For the text-containing cell, return its midpoint in [X, Y] coordinate format. 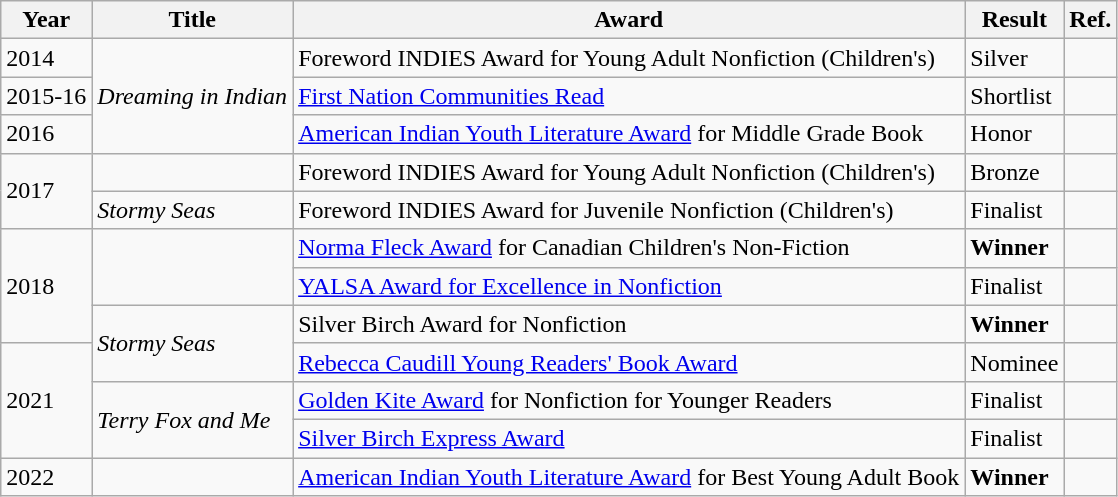
American Indian Youth Literature Award for Middle Grade Book [629, 134]
Nominee [1014, 362]
2018 [46, 286]
Result [1014, 20]
First Nation Communities Read [629, 96]
Silver Birch Award for Nonfiction [629, 324]
Year [46, 20]
2015-16 [46, 96]
2014 [46, 58]
Bronze [1014, 172]
Honor [1014, 134]
2016 [46, 134]
Foreword INDIES Award for Juvenile Nonfiction (Children's) [629, 210]
American Indian Youth Literature Award for Best Young Adult Book [629, 477]
2022 [46, 477]
2021 [46, 400]
2017 [46, 191]
Silver [1014, 58]
YALSA Award for Excellence in Nonfiction [629, 286]
Award [629, 20]
Norma Fleck Award for Canadian Children's Non-Fiction [629, 248]
Rebecca Caudill Young Readers' Book Award [629, 362]
Golden Kite Award for Nonfiction for Younger Readers [629, 400]
Silver Birch Express Award [629, 438]
Dreaming in Indian [192, 96]
Terry Fox and Me [192, 419]
Shortlist [1014, 96]
Ref. [1090, 20]
Title [192, 20]
